Search for the cell housing the specified text and yield its [X, Y] center coordinate. 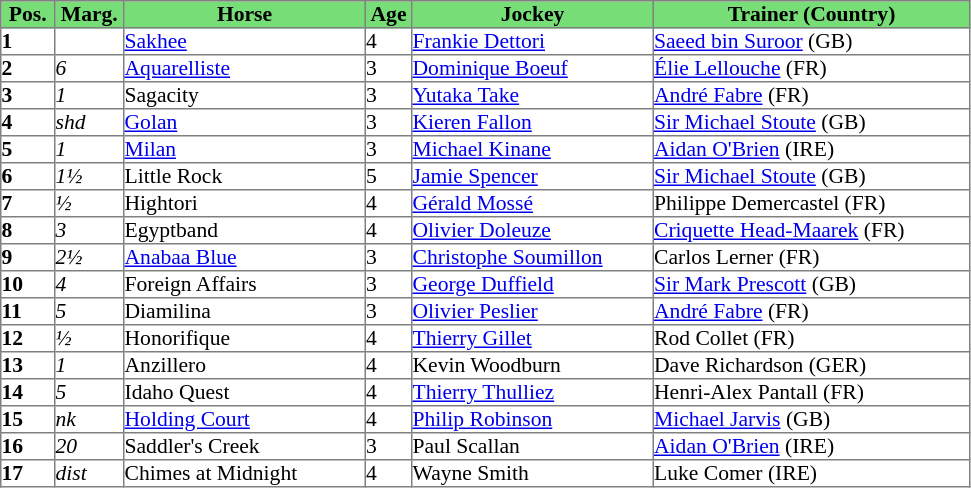
Milan [245, 150]
Holding Court [245, 420]
Sakhee [245, 42]
Saddler's Creek [245, 446]
Philippe Demercastel (FR) [811, 204]
12 [28, 338]
Thierry Thulliez [533, 392]
Wayne Smith [533, 474]
Anzillero [245, 366]
Horse [245, 14]
Saeed bin Suroor (GB) [811, 42]
Thierry Gillet [533, 338]
Sir Mark Prescott (GB) [811, 284]
Hightori [245, 204]
Aquarelliste [245, 68]
nk [90, 420]
Age [388, 14]
Carlos Lerner (FR) [811, 258]
Foreign Affairs [245, 284]
9 [28, 258]
Golan [245, 122]
17 [28, 474]
Olivier Peslier [533, 312]
Henri-Alex Pantall (FR) [811, 392]
Yutaka Take [533, 96]
Luke Comer (IRE) [811, 474]
Kevin Woodburn [533, 366]
10 [28, 284]
Paul Scallan [533, 446]
2 [28, 68]
Marg. [90, 14]
Jamie Spencer [533, 176]
Egyptband [245, 230]
Kieren Fallon [533, 122]
7 [28, 204]
8 [28, 230]
Dominique Boeuf [533, 68]
Rod Collet (FR) [811, 338]
Olivier Doleuze [533, 230]
Michael Jarvis (GB) [811, 420]
1½ [90, 176]
Idaho Quest [245, 392]
Jockey [533, 14]
Dave Richardson (GER) [811, 366]
2½ [90, 258]
Frankie Dettori [533, 42]
Pos. [28, 14]
Chimes at Midnight [245, 474]
Little Rock [245, 176]
dist [90, 474]
Anabaa Blue [245, 258]
Trainer (Country) [811, 14]
Honorifique [245, 338]
shd [90, 122]
Diamilina [245, 312]
Sagacity [245, 96]
13 [28, 366]
George Duffield [533, 284]
11 [28, 312]
20 [90, 446]
Christophe Soumillon [533, 258]
Philip Robinson [533, 420]
Élie Lellouche (FR) [811, 68]
Gérald Mossé [533, 204]
Michael Kinane [533, 150]
15 [28, 420]
14 [28, 392]
Criquette Head-Maarek (FR) [811, 230]
16 [28, 446]
